Search for the cell housing the specified text and yield its (x, y) center coordinate. 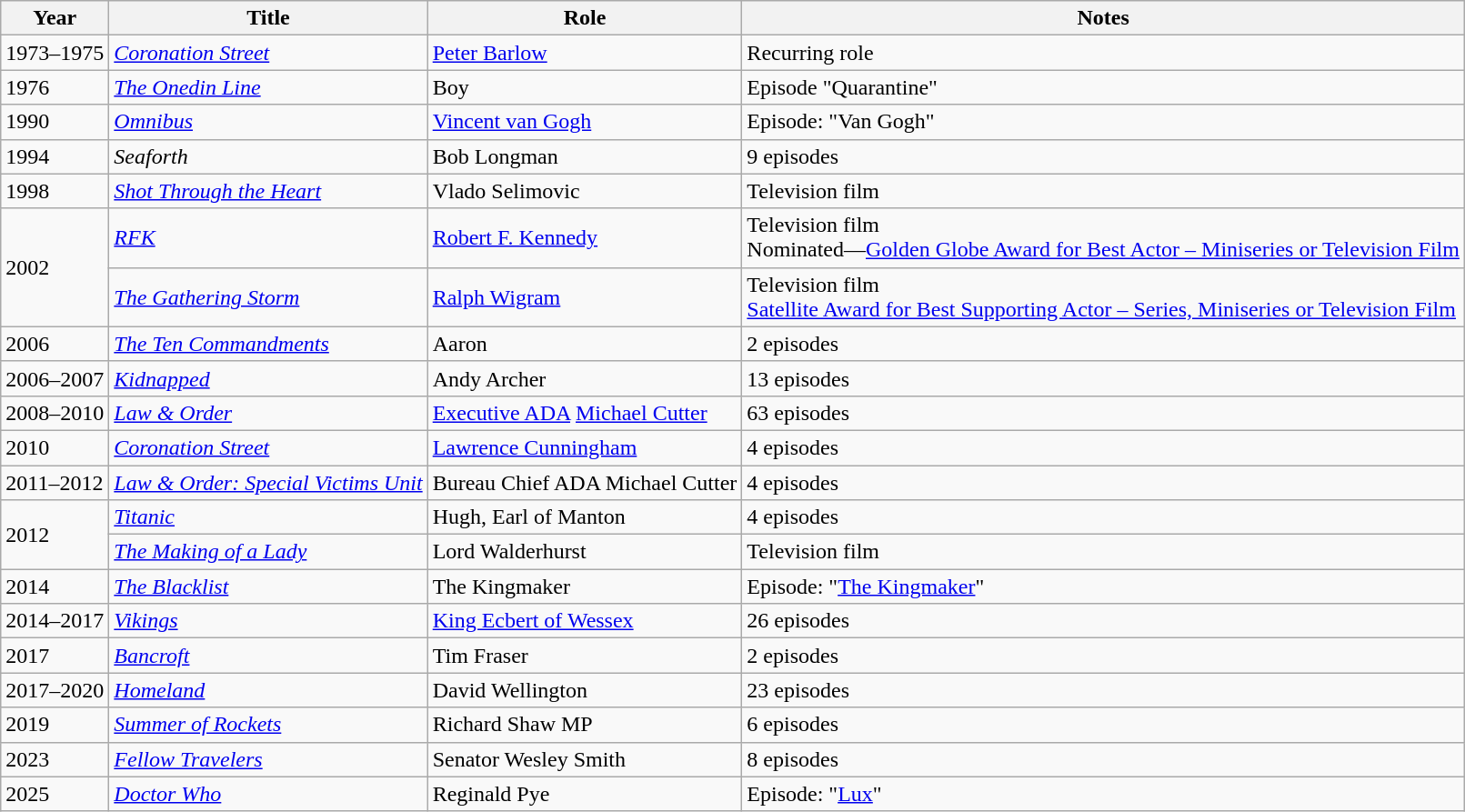
Aaron (585, 344)
Omnibus (268, 122)
1973–1975 (55, 53)
Boy (585, 87)
Year (55, 18)
2017–2020 (55, 690)
King Ecbert of Wessex (585, 621)
Television filmSatellite Award for Best Supporting Actor – Series, Miniseries or Television Film (1104, 296)
63 episodes (1104, 413)
26 episodes (1104, 621)
Tim Fraser (585, 656)
Lawrence Cunningham (585, 447)
2014–2017 (55, 621)
13 episodes (1104, 378)
Lord Walderhurst (585, 552)
The Gathering Storm (268, 296)
2012 (55, 535)
6 episodes (1104, 725)
2006–2007 (55, 378)
Shot Through the Heart (268, 191)
Law & Order (268, 413)
Vlado Selimovic (585, 191)
Notes (1104, 18)
Ralph Wigram (585, 296)
Vincent van Gogh (585, 122)
Bancroft (268, 656)
2008–2010 (55, 413)
Robert F. Kennedy (585, 238)
1976 (55, 87)
Television filmNominated—Golden Globe Award for Best Actor – Miniseries or Television Film (1104, 238)
Fellow Travelers (268, 759)
2019 (55, 725)
Peter Barlow (585, 53)
The Ten Commandments (268, 344)
Bob Longman (585, 156)
The Making of a Lady (268, 552)
The Onedin Line (268, 87)
Bureau Chief ADA Michael Cutter (585, 483)
The Blacklist (268, 586)
Role (585, 18)
Episode: "Van Gogh" (1104, 122)
8 episodes (1104, 759)
Hugh, Earl of Manton (585, 517)
2025 (55, 794)
The Kingmaker (585, 586)
Andy Archer (585, 378)
Title (268, 18)
1990 (55, 122)
2011–2012 (55, 483)
1994 (55, 156)
Summer of Rockets (268, 725)
9 episodes (1104, 156)
2010 (55, 447)
2017 (55, 656)
Law & Order: Special Victims Unit (268, 483)
Senator Wesley Smith (585, 759)
2014 (55, 586)
Episode: "Lux" (1104, 794)
Executive ADA Michael Cutter (585, 413)
2006 (55, 344)
Homeland (268, 690)
Kidnapped (268, 378)
Recurring role (1104, 53)
Reginald Pye (585, 794)
Doctor Who (268, 794)
Titanic (268, 517)
Vikings (268, 621)
Episode: "The Kingmaker" (1104, 586)
1998 (55, 191)
Episode "Quarantine" (1104, 87)
23 episodes (1104, 690)
Richard Shaw MP (585, 725)
Seaforth (268, 156)
2002 (55, 267)
2023 (55, 759)
David Wellington (585, 690)
RFK (268, 238)
